Extract the (X, Y) coordinate from the center of the cell holding the provided text.  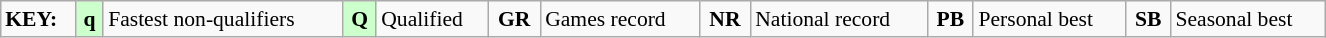
GR (514, 19)
Q (360, 19)
National record (838, 19)
SB (1148, 19)
Games record (620, 19)
KEY: (38, 19)
Seasonal best (1248, 19)
NR (725, 19)
Personal best (1049, 19)
q (90, 19)
Qualified (432, 19)
PB (950, 19)
Fastest non-qualifiers (223, 19)
